Identify which cell holds the provided text, then report its [X, Y] central coordinate. 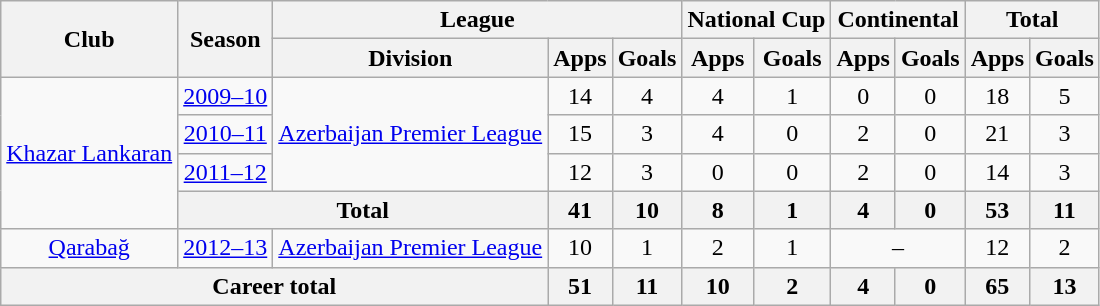
Career total [274, 286]
Khazar Lankaran [90, 153]
5 [1065, 96]
Qarabağ [90, 248]
18 [997, 96]
21 [997, 134]
2009–10 [226, 96]
Season [226, 39]
15 [580, 134]
8 [718, 210]
2010–11 [226, 134]
Continental [898, 20]
53 [997, 210]
Division [410, 58]
2011–12 [226, 172]
51 [580, 286]
41 [580, 210]
13 [1065, 286]
Club [90, 39]
65 [997, 286]
League [478, 20]
2012–13 [226, 248]
– [898, 248]
National Cup [756, 20]
